Identify which cell holds the provided text, then report its [x, y] central coordinate. 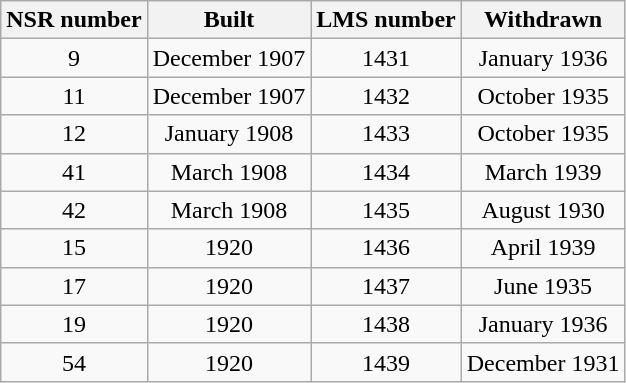
Withdrawn [543, 20]
June 1935 [543, 286]
1436 [386, 248]
12 [74, 134]
15 [74, 248]
1435 [386, 210]
17 [74, 286]
54 [74, 362]
1432 [386, 96]
1438 [386, 324]
1437 [386, 286]
December 1931 [543, 362]
1431 [386, 58]
9 [74, 58]
41 [74, 172]
NSR number [74, 20]
19 [74, 324]
1439 [386, 362]
April 1939 [543, 248]
LMS number [386, 20]
11 [74, 96]
42 [74, 210]
January 1908 [229, 134]
March 1939 [543, 172]
Built [229, 20]
1433 [386, 134]
1434 [386, 172]
August 1930 [543, 210]
